Scan for the cell matching the given text and deliver its [X, Y] coordinate at center. 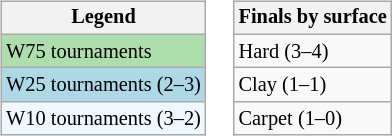
Finals by surface [313, 18]
Legend [103, 18]
Hard (3–4) [313, 51]
W25 tournaments (2–3) [103, 85]
W75 tournaments [103, 51]
Carpet (1–0) [313, 119]
Clay (1–1) [313, 85]
W10 tournaments (3–2) [103, 119]
